Find where the given text appears and provide that cell's center as (x, y) coordinate. 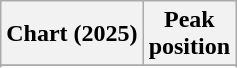
Peakposition (189, 34)
Chart (2025) (72, 34)
